Locate the cell with the specified text and output its [x, y] center coordinate. 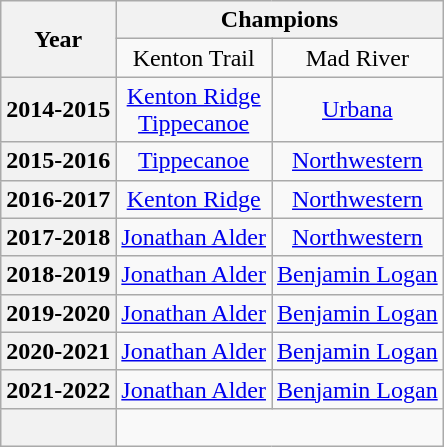
2019-2020 [58, 313]
Urbana [358, 110]
Tippecanoe [194, 161]
2015-2016 [58, 161]
Kenton Trail [194, 58]
2014-2015 [58, 110]
Kenton RidgeTippecanoe [194, 110]
2020-2021 [58, 351]
2021-2022 [58, 389]
2016-2017 [58, 199]
2017-2018 [58, 237]
Kenton Ridge [194, 199]
Mad River [358, 58]
Year [58, 39]
2018-2019 [58, 275]
Champions [280, 20]
